Detect which cell encompasses the target text, then output its [x, y] center coordinate. 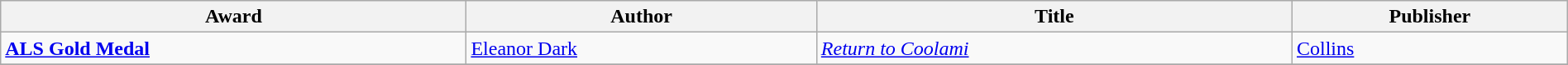
Publisher [1429, 17]
Author [642, 17]
Return to Coolami [1054, 48]
Award [233, 17]
Title [1054, 17]
ALS Gold Medal [233, 48]
Collins [1429, 48]
Eleanor Dark [642, 48]
